From the cell containing the given text, extract its center point as [X, Y] coordinate. 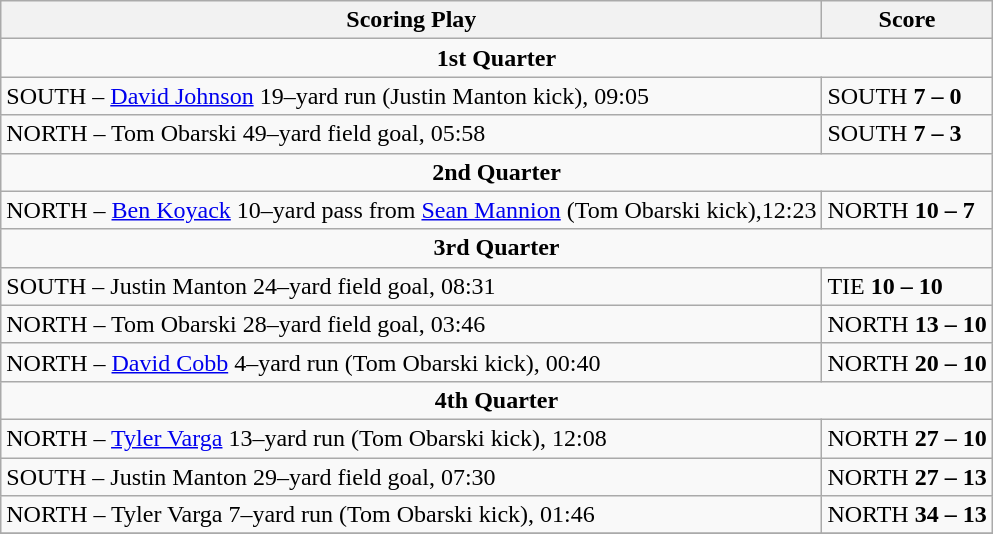
NORTH 34 – 13 [907, 515]
NORTH 27 – 13 [907, 477]
2nd Quarter [496, 172]
SOUTH – Justin Manton 29–yard field goal, 07:30 [412, 477]
3rd Quarter [496, 248]
NORTH – Tyler Varga 7–yard run (Tom Obarski kick), 01:46 [412, 515]
NORTH – David Cobb 4–yard run (Tom Obarski kick), 00:40 [412, 362]
NORTH – Tom Obarski 49–yard field goal, 05:58 [412, 134]
NORTH 20 – 10 [907, 362]
Scoring Play [412, 20]
NORTH – Tyler Varga 13–yard run (Tom Obarski kick), 12:08 [412, 438]
4th Quarter [496, 400]
SOUTH – Justin Manton 24–yard field goal, 08:31 [412, 286]
NORTH 10 – 7 [907, 210]
NORTH – Tom Obarski 28–yard field goal, 03:46 [412, 324]
1st Quarter [496, 58]
NORTH 13 – 10 [907, 324]
SOUTH 7 – 3 [907, 134]
NORTH 27 – 10 [907, 438]
SOUTH 7 – 0 [907, 96]
NORTH – Ben Koyack 10–yard pass from Sean Mannion (Tom Obarski kick),12:23 [412, 210]
TIE 10 – 10 [907, 286]
Score [907, 20]
SOUTH – David Johnson 19–yard run (Justin Manton kick), 09:05 [412, 96]
